Return [X, Y] of the center of cell containing provided text 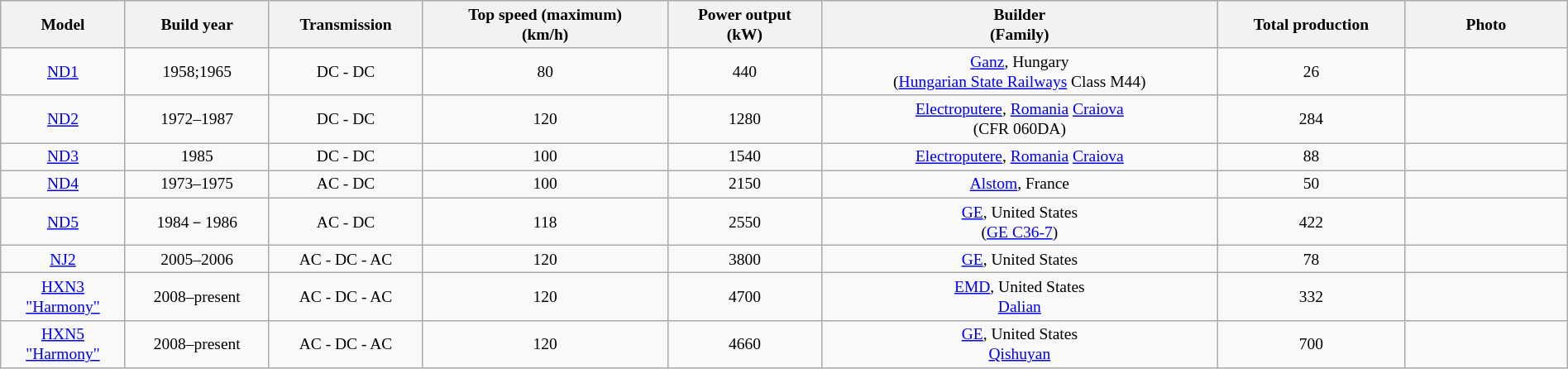
Builder(Family) [1019, 25]
Total production [1311, 25]
Top speed (maximum) (km/h) [546, 25]
2005–2006 [197, 258]
GE, United StatesQishuyan [1019, 344]
ND4 [63, 184]
4660 [744, 344]
ND2 [63, 119]
50 [1311, 184]
GE, United States(GE C36-7) [1019, 222]
HXN3"Harmony" [63, 296]
GE, United States [1019, 258]
ND1 [63, 71]
1280 [744, 119]
78 [1311, 258]
ND3 [63, 157]
NJ2 [63, 258]
ND5 [63, 222]
88 [1311, 157]
80 [546, 71]
1985 [197, 157]
1984－1986 [197, 222]
3800 [744, 258]
Alstom, France [1019, 184]
2150 [744, 184]
Electroputere, Romania Craiova (CFR 060DA) [1019, 119]
Build year [197, 25]
1973–1975 [197, 184]
1540 [744, 157]
Ganz, Hungary (Hungarian State Railways Class M44) [1019, 71]
700 [1311, 344]
Model [63, 25]
284 [1311, 119]
2550 [744, 222]
EMD, United StatesDalian [1019, 296]
Transmission [346, 25]
Photo [1485, 25]
1958;1965 [197, 71]
4700 [744, 296]
440 [744, 71]
118 [546, 222]
Power output (kW) [744, 25]
26 [1311, 71]
332 [1311, 296]
1972–1987 [197, 119]
Electroputere, Romania Craiova [1019, 157]
422 [1311, 222]
HXN5"Harmony" [63, 344]
